Return the [x, y] coordinate for the center point of the cell that contains the specified text.  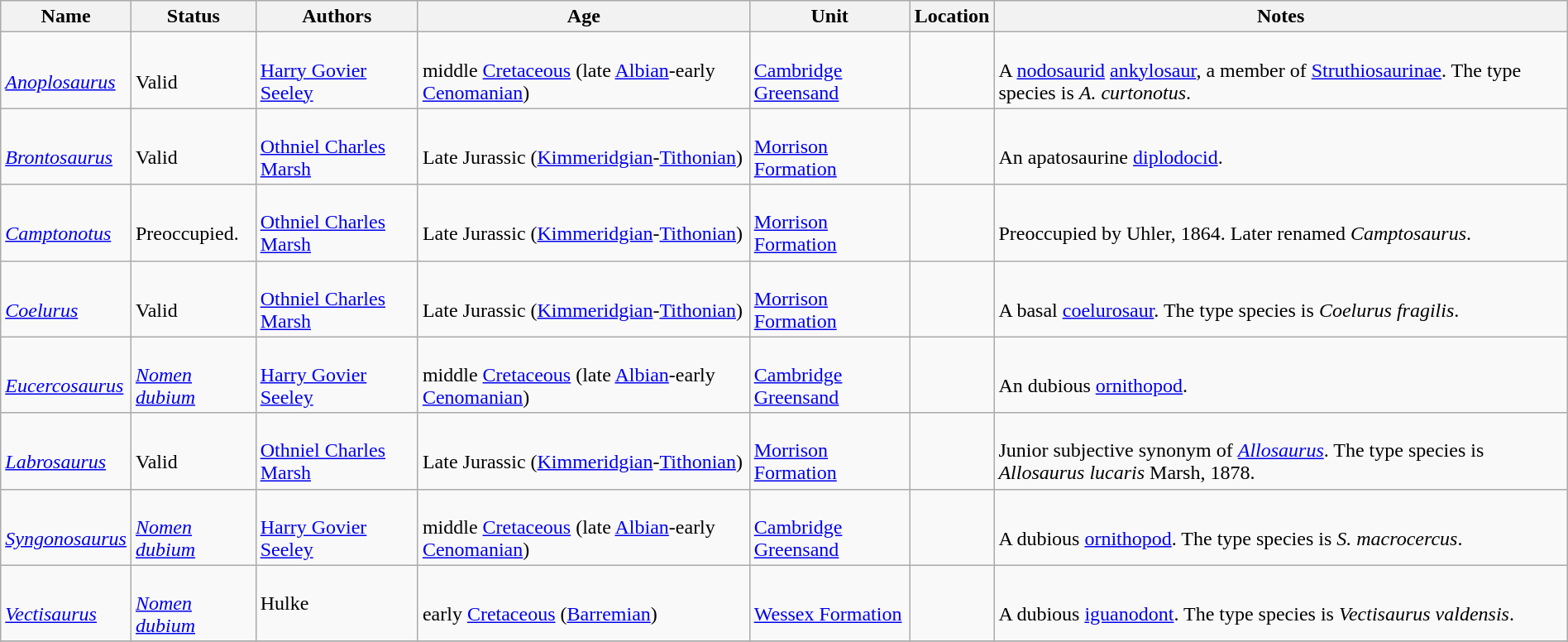
Eucercosaurus [66, 375]
early Cretaceous (Barremian) [584, 603]
Labrosaurus [66, 451]
Junior subjective synonym of Allosaurus. The type species is Allosaurus lucaris Marsh, 1878. [1280, 451]
Syngonosaurus [66, 527]
Notes [1280, 17]
A dubious ornithopod. The type species is S. macrocercus. [1280, 527]
Location [952, 17]
Age [584, 17]
Camptonotus [66, 223]
Hulke [332, 603]
Status [194, 17]
Coelurus [66, 299]
Preoccupied by Uhler, 1864. Later renamed Camptosaurus. [1280, 223]
Brontosaurus [66, 146]
An dubious ornithopod. [1280, 375]
A nodosaurid ankylosaur, a member of Struthiosaurinae. The type species is A. curtonotus. [1280, 70]
Unit [829, 17]
Wessex Formation [829, 603]
A dubious iguanodont. The type species is Vectisaurus valdensis. [1280, 603]
Preoccupied. [194, 223]
Vectisaurus [66, 603]
A basal coelurosaur. The type species is Coelurus fragilis. [1280, 299]
Name [66, 17]
Authors [337, 17]
An apatosaurine diplodocid. [1280, 146]
Anoplosaurus [66, 70]
